Detect which cell encompasses the target text, then output its (x, y) center coordinate. 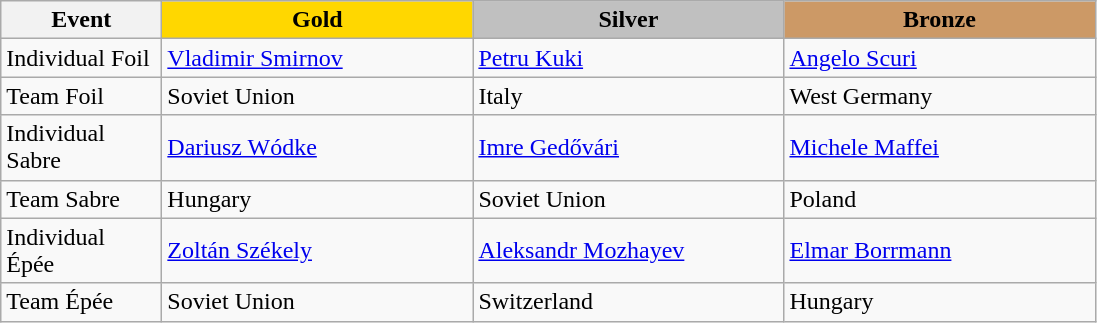
West Germany (940, 96)
Switzerland (628, 302)
Event (82, 20)
Team Sabre (82, 199)
Individual Épée (82, 250)
Michele Maffei (940, 148)
Gold (318, 20)
Angelo Scuri (940, 58)
Dariusz Wódke (318, 148)
Poland (940, 199)
Team Épée (82, 302)
Petru Kuki (628, 58)
Italy (628, 96)
Individual Sabre (82, 148)
Individual Foil (82, 58)
Imre Gedővári (628, 148)
Zoltán Székely (318, 250)
Elmar Borrmann (940, 250)
Aleksandr Mozhayev (628, 250)
Bronze (940, 20)
Silver (628, 20)
Team Foil (82, 96)
Vladimir Smirnov (318, 58)
